Return the (X, Y) coordinate for the center point of the cell that contains the specified text.  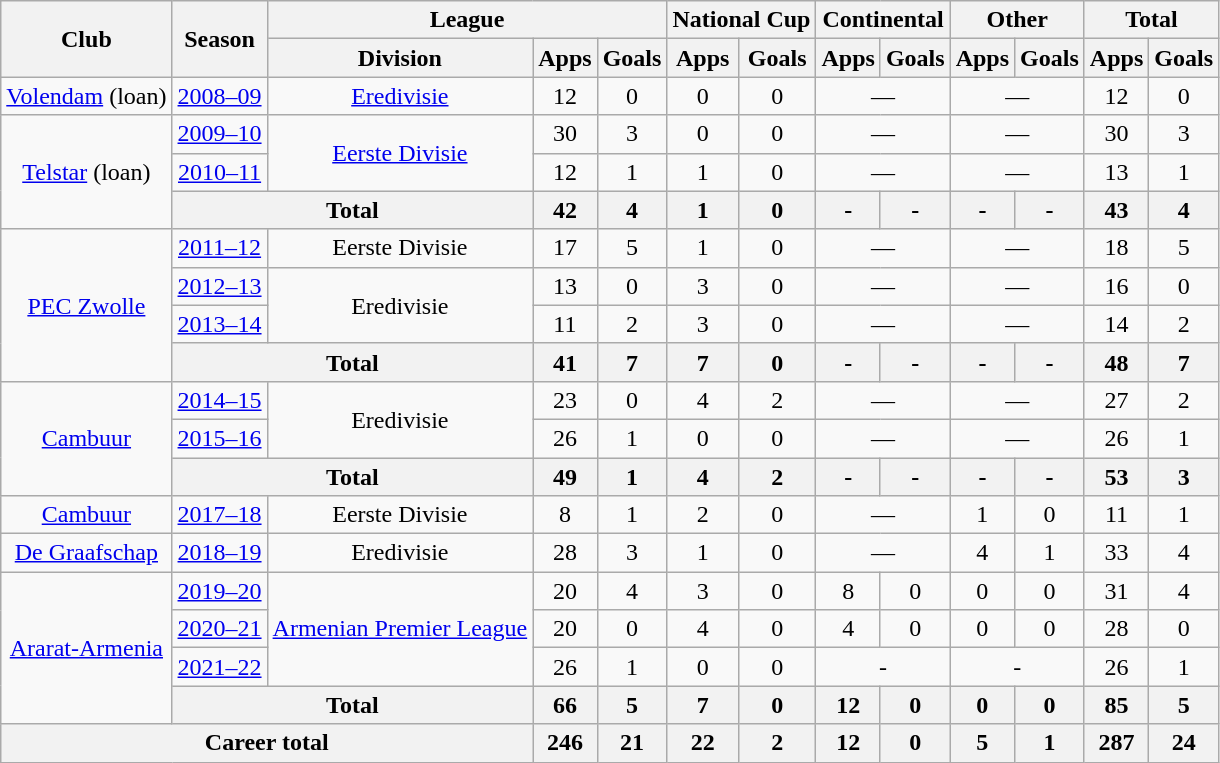
24 (1184, 743)
2014–15 (220, 400)
2009–10 (220, 134)
16 (1116, 286)
41 (565, 362)
2011–12 (220, 248)
43 (1116, 210)
31 (1116, 591)
De Graafschap (86, 553)
22 (703, 743)
66 (565, 705)
17 (565, 248)
18 (1116, 248)
2012–13 (220, 286)
21 (632, 743)
League (467, 20)
Ararat-Armenia (86, 648)
2010–11 (220, 172)
2015–16 (220, 438)
14 (1116, 324)
246 (565, 743)
Career total (267, 743)
Telstar (loan) (86, 172)
2020–21 (220, 629)
287 (1116, 743)
2021–22 (220, 667)
National Cup (742, 20)
85 (1116, 705)
42 (565, 210)
PEC Zwolle (86, 305)
2013–14 (220, 324)
33 (1116, 553)
2018–19 (220, 553)
Other (1017, 20)
Volendam (loan) (86, 96)
49 (565, 477)
2017–18 (220, 515)
48 (1116, 362)
Division (400, 58)
27 (1116, 400)
23 (565, 400)
53 (1116, 477)
2019–20 (220, 591)
Season (220, 39)
Continental (883, 20)
Club (86, 39)
Armenian Premier League (400, 629)
2008–09 (220, 96)
